Pinpoint the cell where the given text exists, returning its (x, y) midpoint coordinate. 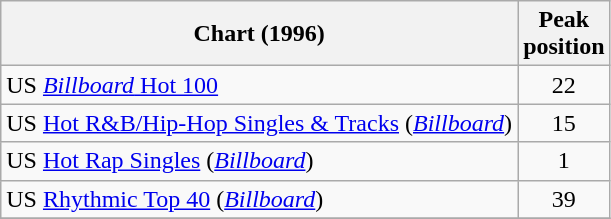
Chart (1996) (260, 34)
15 (564, 123)
US Rhythmic Top 40 (Billboard) (260, 199)
1 (564, 161)
US Billboard Hot 100 (260, 85)
US Hot Rap Singles (Billboard) (260, 161)
Peakposition (564, 34)
39 (564, 199)
US Hot R&B/Hip-Hop Singles & Tracks (Billboard) (260, 123)
22 (564, 85)
